For the text-containing cell, return its midpoint in [x, y] coordinate format. 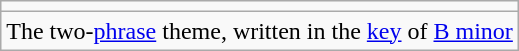
The two-phrase theme, written in the key of B minor [260, 31]
